Search for the cell housing the specified text and yield its [X, Y] center coordinate. 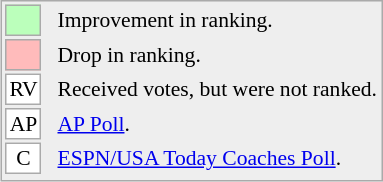
C [24, 158]
ESPN/USA Today Coaches Poll. [217, 158]
AP Poll. [217, 124]
AP [24, 124]
Improvement in ranking. [217, 20]
RV [24, 90]
Received votes, but were not ranked. [217, 90]
Drop in ranking. [217, 55]
